Determine the (X, Y) coordinate at the center of the cell enclosing the given text.  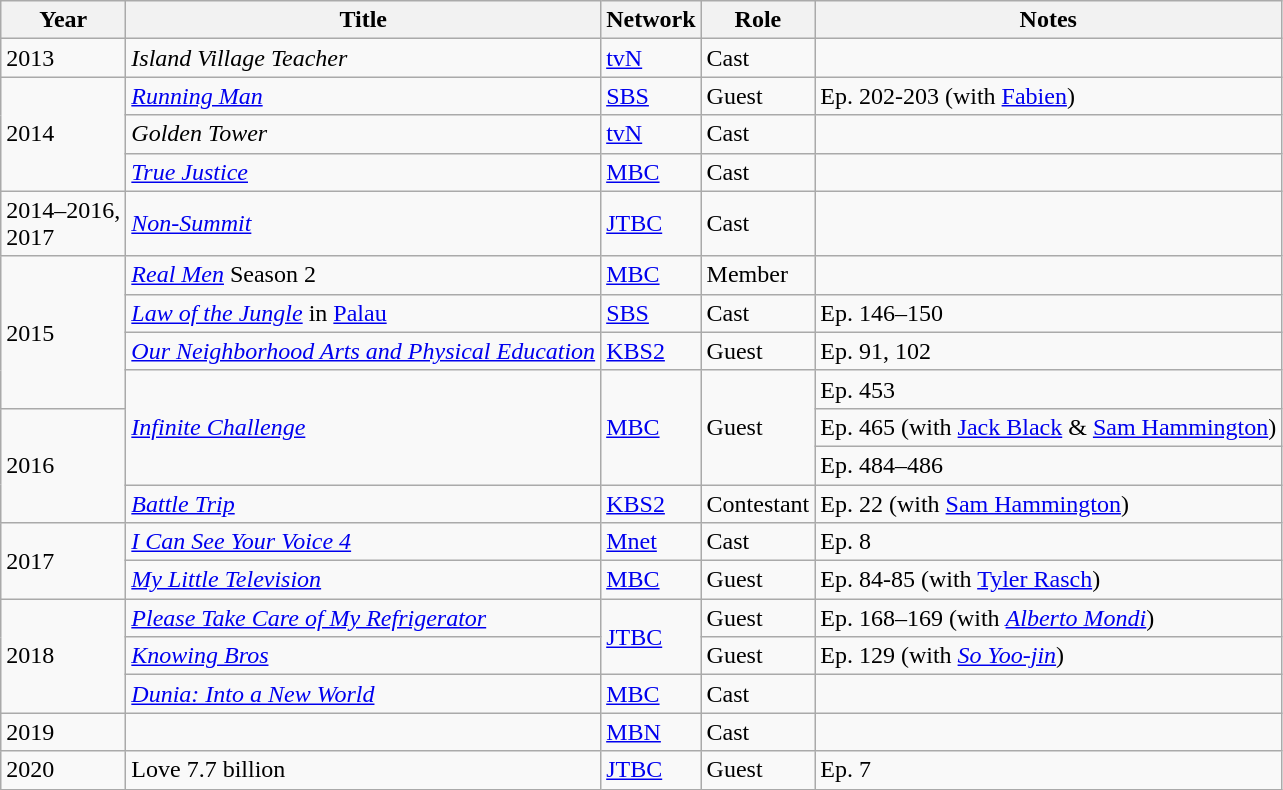
2018 (64, 656)
My Little Television (364, 580)
Ep. 22 (with Sam Hammington) (1048, 503)
Title (364, 20)
Ep. 129 (with So Yoo-jin) (1048, 656)
Ep. 91, 102 (1048, 351)
Love 7.7 billion (364, 770)
Battle Trip (364, 503)
2014 (64, 134)
Network (651, 20)
Ep. 168–169 (with Alberto Mondi) (1048, 618)
2019 (64, 732)
Notes (1048, 20)
Role (758, 20)
Real Men Season 2 (364, 275)
Knowing Bros (364, 656)
Ep. 146–150 (1048, 313)
2014–2016,2017 (64, 224)
2016 (64, 465)
Ep. 8 (1048, 542)
Infinite Challenge (364, 427)
Dunia: Into a New World (364, 694)
2015 (64, 332)
Year (64, 20)
Ep. 465 (with Jack Black & Sam Hammington) (1048, 427)
Mnet (651, 542)
Ep. 7 (1048, 770)
Island Village Teacher (364, 58)
Ep. 202-203 (with Fabien) (1048, 96)
Please Take Care of My Refrigerator (364, 618)
Law of the Jungle in Palau (364, 313)
Contestant (758, 503)
Ep. 484–486 (1048, 465)
2020 (64, 770)
Ep. 453 (1048, 389)
I Can See Your Voice 4 (364, 542)
Golden Tower (364, 134)
Running Man (364, 96)
2017 (64, 561)
Member (758, 275)
Our Neighborhood Arts and Physical Education (364, 351)
MBN (651, 732)
2013 (64, 58)
Ep. 84-85 (with Tyler Rasch) (1048, 580)
Non-Summit (364, 224)
True Justice (364, 172)
